Locate the cell with the specified text and output its [x, y] center coordinate. 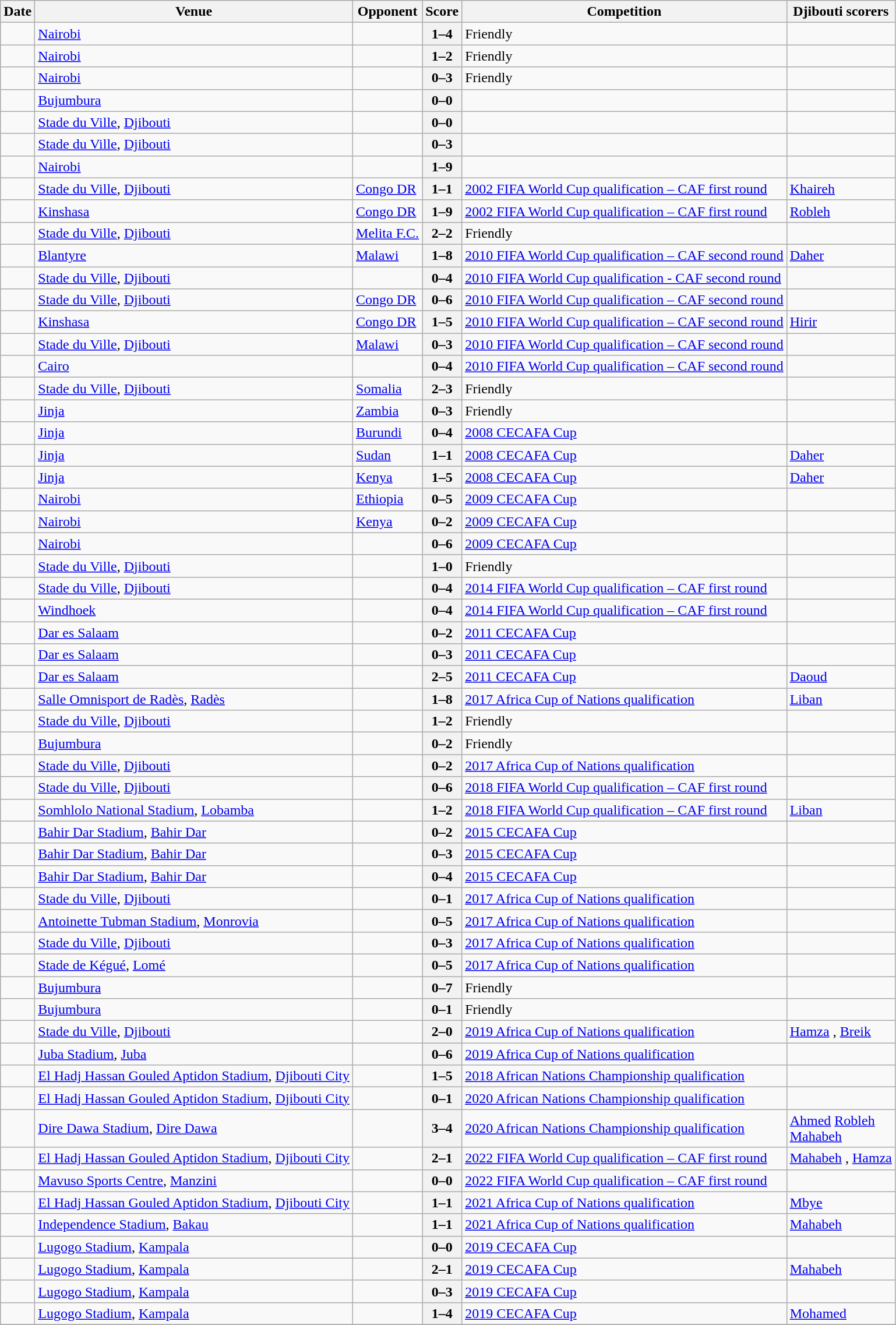
Daoud [841, 677]
Score [442, 12]
Hamza , Breik [841, 1032]
Independence Stadium, Bakau [194, 1225]
Ethiopia [388, 499]
1–0 [442, 566]
Dire Dawa Stadium, Dire Dawa [194, 1128]
Hirir [841, 322]
Somalia [388, 389]
Ahmed Robleh Mahabeh [841, 1128]
Cairo [194, 367]
Djibouti scorers [841, 12]
2–5 [442, 677]
Stade de Kégué, Lomé [194, 965]
Antoinette Tubman Stadium, Monrovia [194, 921]
Date [17, 12]
Salle Omnisport de Radès, Radès [194, 699]
Windhoek [194, 610]
Melita F.C. [388, 233]
Mavuso Sports Centre, Manzini [194, 1180]
2018 African Nations Championship qualification [625, 1076]
Mahabeh , Hamza [841, 1158]
Robleh [841, 211]
2–3 [442, 389]
Juba Stadium, Juba [194, 1054]
Venue [194, 12]
2010 FIFA World Cup qualification - CAF second round [625, 278]
Somhlolo National Stadium, Lobamba [194, 810]
Mohamed [841, 1313]
0–7 [442, 988]
Zambia [388, 411]
Competition [625, 12]
Burundi [388, 433]
2–2 [442, 233]
Opponent [388, 12]
Mbye [841, 1203]
3–4 [442, 1128]
Blantyre [194, 255]
Khaireh [841, 189]
Sudan [388, 455]
2–0 [442, 1032]
